From the cell containing the given text, extract its center point as (X, Y) coordinate. 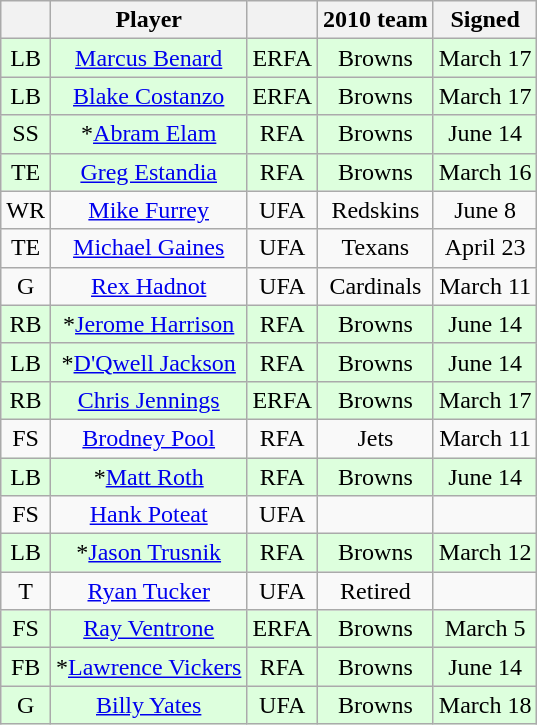
*Lawrence Vickers (148, 667)
Blake Costanzo (148, 96)
*Jerome Harrison (148, 324)
Hank Poteat (148, 515)
March 12 (485, 553)
*Matt Roth (148, 477)
Billy Yates (148, 705)
Rex Hadnot (148, 286)
March 16 (485, 172)
March 18 (485, 705)
*D'Qwell Jackson (148, 362)
Michael Gaines (148, 248)
April 23 (485, 248)
June 8 (485, 210)
March 5 (485, 629)
FB (26, 667)
Greg Estandia (148, 172)
Redskins (376, 210)
Ryan Tucker (148, 591)
Retired (376, 591)
Chris Jennings (148, 400)
*Abram Elam (148, 134)
T (26, 591)
Cardinals (376, 286)
Marcus Benard (148, 58)
Player (148, 20)
Jets (376, 438)
Texans (376, 248)
2010 team (376, 20)
Brodney Pool (148, 438)
Signed (485, 20)
WR (26, 210)
Ray Ventrone (148, 629)
Mike Furrey (148, 210)
SS (26, 134)
*Jason Trusnik (148, 553)
